Detect which cell encompasses the target text, then output its (X, Y) center coordinate. 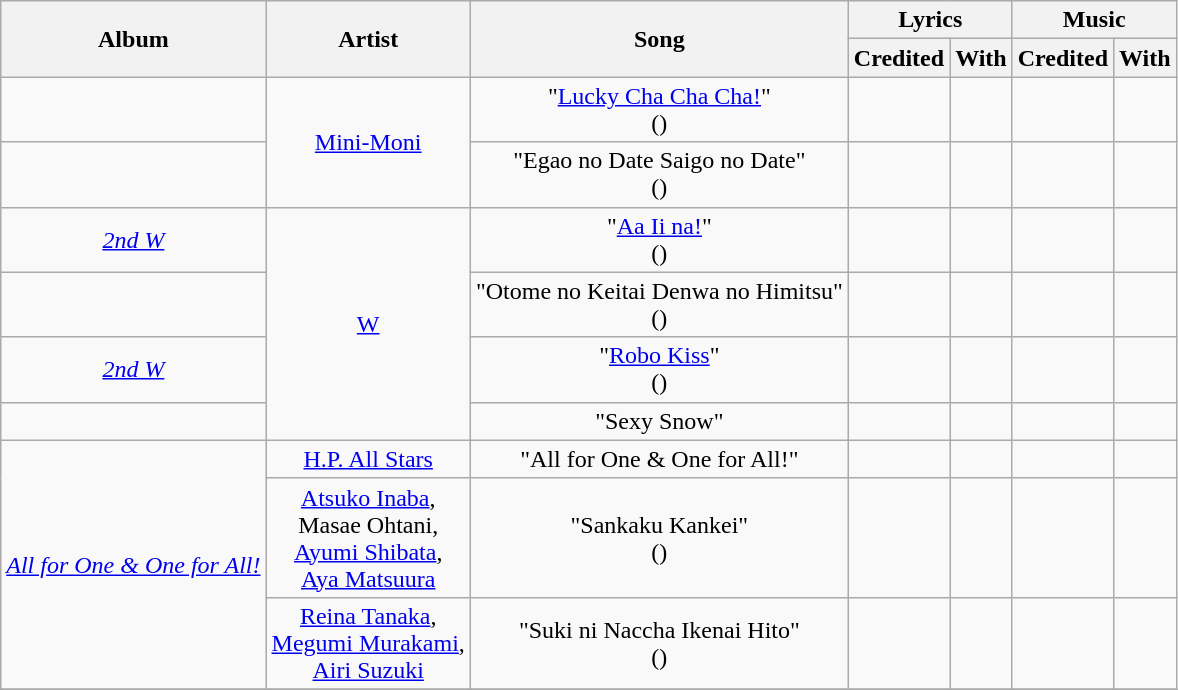
"All for One & One for All!" (659, 459)
Lyrics (930, 20)
Reina Tanaka,Megumi Murakami,Airi Suzuki (368, 643)
"Sexy Snow" (659, 421)
"Suki ni Naccha Ikenai Hito"() (659, 643)
Song (659, 39)
"Egao no Date Saigo no Date"() (659, 174)
Music (1094, 20)
"Lucky Cha Cha Cha!"() (659, 110)
W (368, 324)
"Otome no Keitai Denwa no Himitsu"() (659, 304)
"Sankaku Kankei"() (659, 538)
All for One & One for All! (134, 564)
Mini-Moni (368, 142)
"Aa Ii na!"() (659, 240)
"Robo Kiss"() (659, 370)
Album (134, 39)
H.P. All Stars (368, 459)
Atsuko Inaba,Masae Ohtani,Ayumi Shibata,Aya Matsuura (368, 538)
Artist (368, 39)
